Provide the (x, y) coordinate of the cell's center where the given text is located.  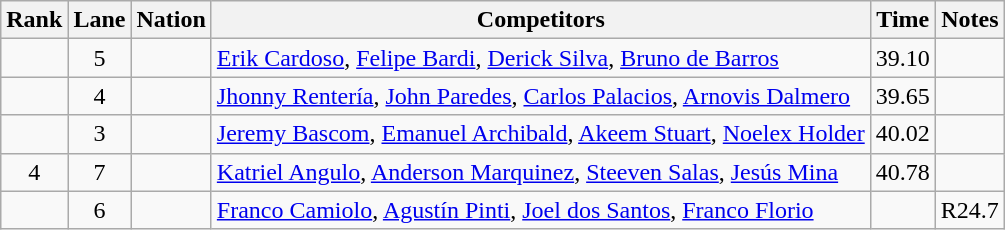
39.10 (902, 58)
Jhonny Rentería, John Paredes, Carlos Palacios, Arnovis Dalmero (540, 96)
Rank (34, 20)
Franco Camiolo, Agustín Pinti, Joel dos Santos, Franco Florio (540, 210)
R24.7 (970, 210)
5 (100, 58)
7 (100, 172)
Competitors (540, 20)
Katriel Angulo, Anderson Marquinez, Steeven Salas, Jesús Mina (540, 172)
Erik Cardoso, Felipe Bardi, Derick Silva, Bruno de Barros (540, 58)
Jeremy Bascom, Emanuel Archibald, Akeem Stuart, Noelex Holder (540, 134)
Nation (171, 20)
39.65 (902, 96)
6 (100, 210)
3 (100, 134)
Time (902, 20)
Notes (970, 20)
40.78 (902, 172)
40.02 (902, 134)
Lane (100, 20)
